Extract the (x, y) coordinate from the center of the cell holding the provided text.  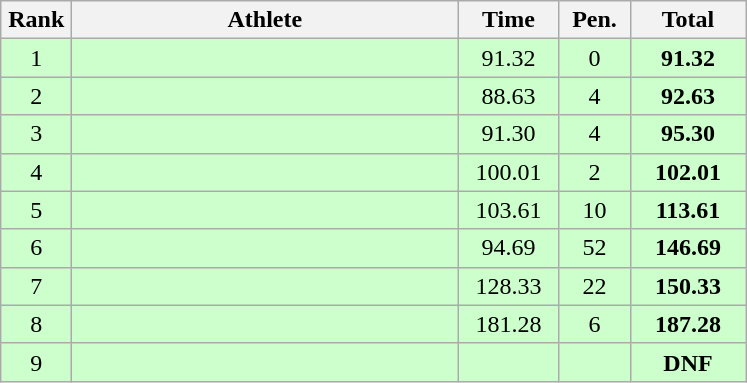
92.63 (688, 96)
9 (36, 362)
150.33 (688, 286)
10 (594, 210)
22 (594, 286)
Time (508, 20)
187.28 (688, 324)
94.69 (508, 248)
100.01 (508, 172)
146.69 (688, 248)
7 (36, 286)
103.61 (508, 210)
Total (688, 20)
DNF (688, 362)
Rank (36, 20)
88.63 (508, 96)
95.30 (688, 134)
91.30 (508, 134)
102.01 (688, 172)
128.33 (508, 286)
52 (594, 248)
Athlete (265, 20)
8 (36, 324)
181.28 (508, 324)
5 (36, 210)
0 (594, 58)
Pen. (594, 20)
3 (36, 134)
1 (36, 58)
113.61 (688, 210)
